Determine the (X, Y) coordinate at the center of the cell enclosing the given text.  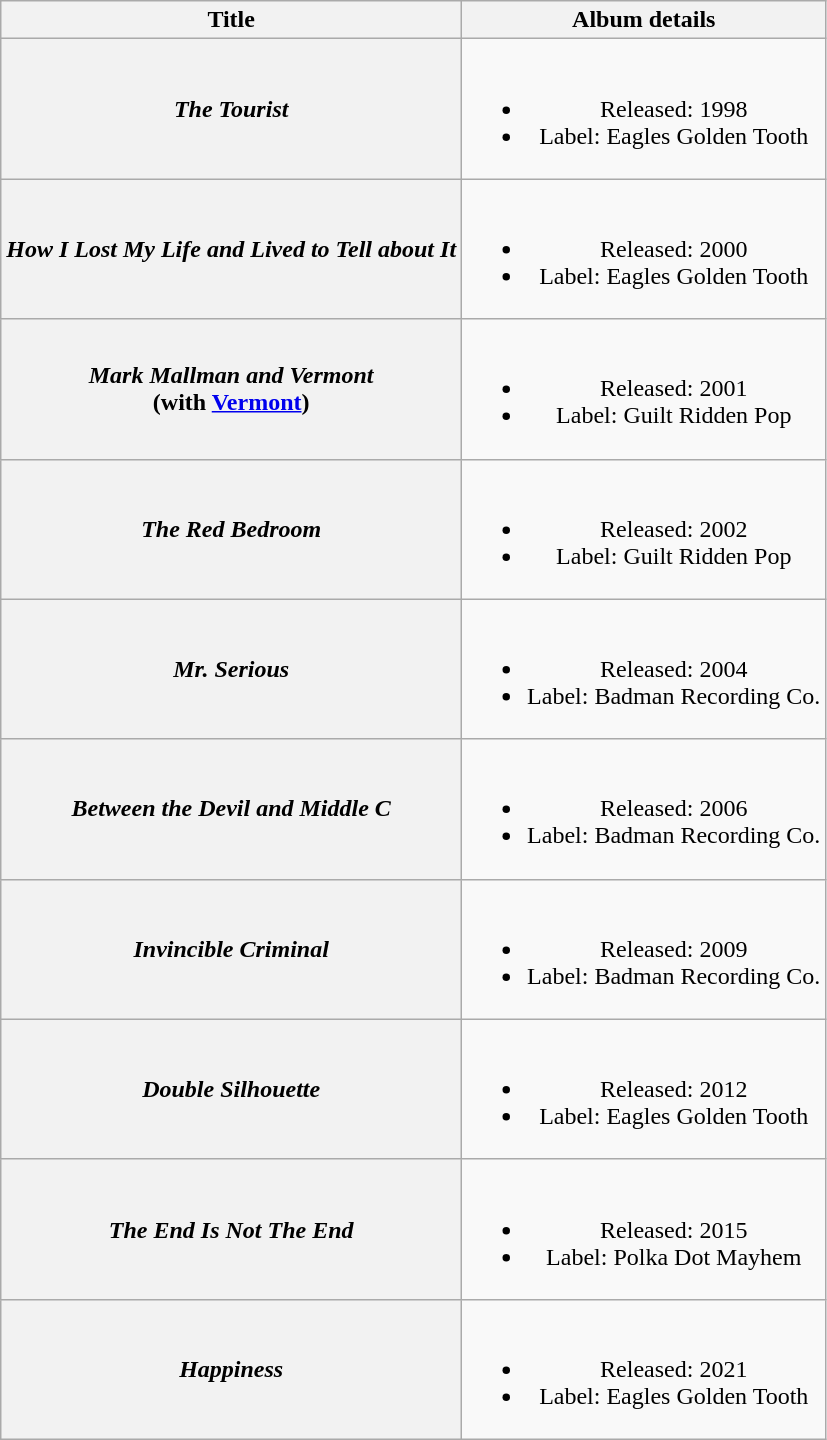
Between the Devil and Middle C (232, 809)
Released: 2009Label: Badman Recording Co. (644, 949)
Released: 2001Label: Guilt Ridden Pop (644, 389)
Released: 2012Label: Eagles Golden Tooth (644, 1089)
Mr. Serious (232, 669)
Released: 2015Label: Polka Dot Mayhem (644, 1229)
The Tourist (232, 109)
Released: 2004Label: Badman Recording Co. (644, 669)
Title (232, 20)
The End Is Not The End (232, 1229)
Released: 2002Label: Guilt Ridden Pop (644, 529)
Released: 2021Label: Eagles Golden Tooth (644, 1369)
The Red Bedroom (232, 529)
Happiness (232, 1369)
Released: 2006Label: Badman Recording Co. (644, 809)
Album details (644, 20)
Released: 2000Label: Eagles Golden Tooth (644, 249)
Invincible Criminal (232, 949)
Mark Mallman and Vermont(with Vermont) (232, 389)
How I Lost My Life and Lived to Tell about It (232, 249)
Double Silhouette (232, 1089)
Released: 1998Label: Eagles Golden Tooth (644, 109)
